Identify which cell holds the provided text, then report its [X, Y] central coordinate. 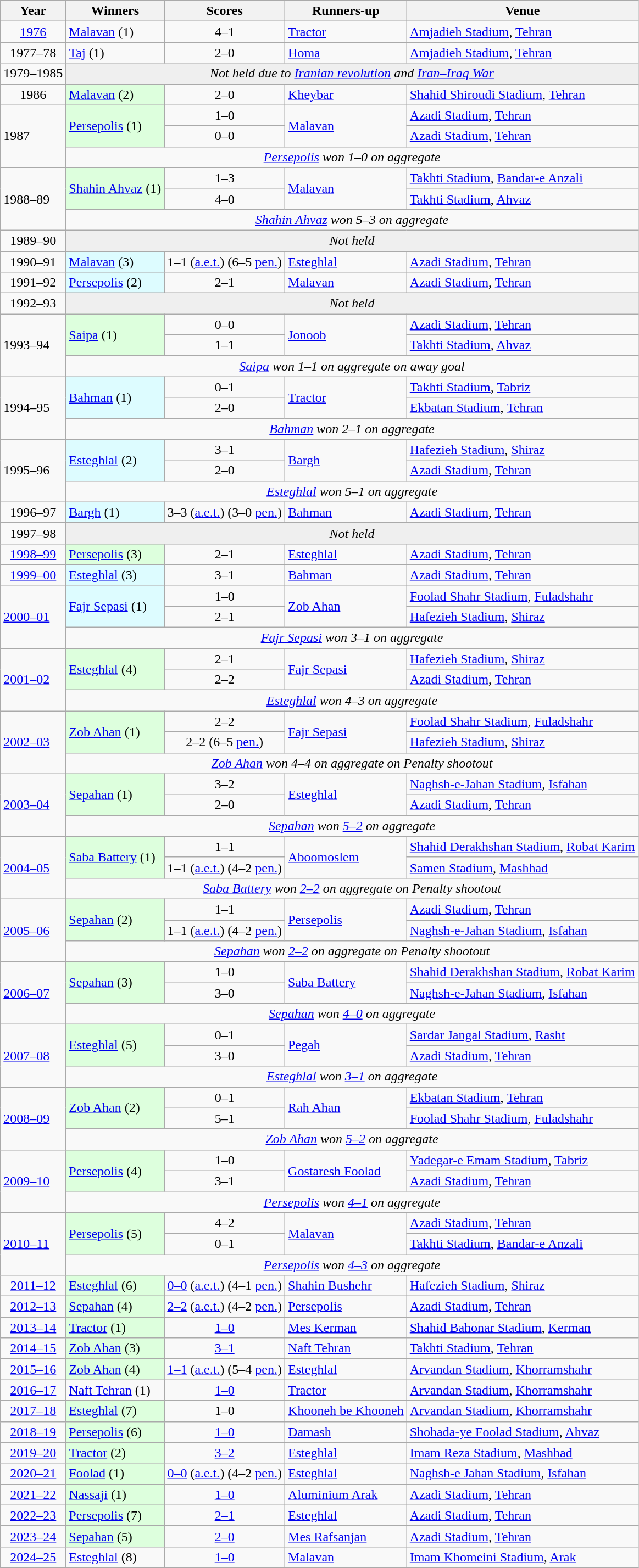
Malavan (1) [115, 32]
4–0 [225, 199]
Shahin Ahvaz (1) [115, 188]
2015–16 [33, 1369]
1995–96 [33, 471]
1976 [33, 32]
5–1 [225, 1118]
Naghsh-e Jahan Stadium, Isfahan [522, 1474]
Aboomoslem [346, 857]
1986 [33, 94]
2013–14 [33, 1328]
Bahman (1) [115, 397]
Esteghlal (3) [115, 575]
Scores [225, 11]
Shahin Ahvaz won 5–3 on aggregate [352, 220]
2003–04 [33, 805]
Khooneh be Khooneh [346, 1411]
Sepahan won 2–2 on aggregate on Penalty shootout [352, 951]
Sepahan won 4–0 on aggregate [352, 1014]
2007–08 [33, 1056]
Mes Rafsanjan [346, 1536]
2014–15 [33, 1348]
Fajr Sepasi (1) [115, 606]
Tractor (1) [115, 1328]
2009–10 [33, 1181]
Naft Tehran (1) [115, 1390]
2022–23 [33, 1515]
Mes Kerman [346, 1328]
4–2 [225, 1223]
1998–99 [33, 554]
1–1 (a.e.t.) (5–4 pen.) [225, 1369]
Jonoob [346, 335]
Taj (1) [115, 53]
1990–91 [33, 262]
Bargh (1) [115, 512]
Not held due to Iranian revolution and Iran–Iraq War [352, 74]
Shohada-ye Foolad Stadium, Ahvaz [522, 1432]
1991–92 [33, 283]
Runners-up [346, 11]
Year [33, 11]
Esteghlal (8) [115, 1557]
Zob Ahan [346, 606]
2016–17 [33, 1390]
Naft Tehran [346, 1348]
0–0 (a.e.t.) (4–2 pen.) [225, 1474]
Zob Ahan (3) [115, 1348]
Shahid Bahonar Stadium, Kerman [522, 1328]
Sepahan (1) [115, 794]
Saba Battery (1) [115, 857]
Persepolis (4) [115, 1171]
Zob Ahan (2) [115, 1108]
Esteghlal won 5–1 on aggregate [352, 491]
Persepolis won 1–0 on aggregate [352, 157]
2018–19 [33, 1432]
1994–95 [33, 408]
1979–1985 [33, 74]
2023–24 [33, 1536]
3–3 (a.e.t.) (3–0 pen.) [225, 512]
Rah Ahan [346, 1108]
1993–94 [33, 345]
Bargh [346, 460]
Persepolis won 4–3 on aggregate [352, 1264]
2021–22 [33, 1494]
2–2 (a.e.t.) (4–2 pen.) [225, 1307]
2019–20 [33, 1453]
Malavan (2) [115, 94]
Tractor (2) [115, 1453]
Sardar Jangal Stadium, Rasht [522, 1035]
Fajr Sepasi won 3–1 on aggregate [352, 638]
Gostaresh Foolad [346, 1171]
1996–97 [33, 512]
1992–93 [33, 304]
Persepolis (2) [115, 283]
Sepahan (2) [115, 920]
Kheybar [346, 94]
Zob Ahan (4) [115, 1369]
Shahin Bushehr [346, 1286]
Winners [115, 11]
Esteghlal (4) [115, 669]
2006–07 [33, 993]
1977–78 [33, 53]
Persepolis (6) [115, 1432]
1988–89 [33, 199]
Esteghlal (2) [115, 460]
2024–25 [33, 1557]
Venue [522, 11]
Sepahan won 5–2 on aggregate [352, 826]
Esteghlal won 3–1 on aggregate [352, 1077]
2000–01 [33, 617]
2017–18 [33, 1411]
Imam Khomeini Stadium, Arak [522, 1557]
Shahid Shiroudi Stadium, Tehran [522, 94]
Sepahan (3) [115, 983]
Homa [346, 53]
Nassaji (1) [115, 1494]
Esteghlal (7) [115, 1411]
Persepolis (1) [115, 126]
Yadegar-e Emam Stadium, Tabriz [522, 1160]
Persepolis (5) [115, 1233]
2008–09 [33, 1118]
Zob Ahan (1) [115, 732]
2010–11 [33, 1244]
Takhti Stadium, Tehran [522, 1348]
Sepahan (4) [115, 1307]
Imam Reza Stadium, Mashhad [522, 1453]
2002–03 [33, 742]
1987 [33, 136]
1–1 (a.e.t.) (6–5 pen.) [225, 262]
Saba Battery [346, 983]
Persepolis (3) [115, 554]
Foolad (1) [115, 1474]
1997–98 [33, 533]
Persepolis (7) [115, 1515]
1999–00 [33, 575]
Sepahan (5) [115, 1536]
Damash [346, 1432]
2005–06 [33, 930]
1–3 [225, 178]
1989–90 [33, 240]
2–2 (6–5 pen.) [225, 742]
Aluminium Arak [346, 1494]
2020–21 [33, 1474]
Takhti Stadium, Tabriz [522, 387]
2012–13 [33, 1307]
Samen Stadium, Mashhad [522, 867]
2001–02 [33, 680]
Esteghlal won 4–3 on aggregate [352, 701]
Saba Battery won 2–2 on aggregate on Penalty shootout [352, 888]
Esteghlal (5) [115, 1045]
Pegah [346, 1045]
4–1 [225, 32]
Zob Ahan won 4–4 on aggregate on Penalty shootout [352, 763]
Saipa (1) [115, 335]
Saipa won 1–1 on aggregate on away goal [352, 366]
Bahman won 2–1 on aggregate [352, 429]
2011–12 [33, 1286]
Malavan (3) [115, 262]
2004–05 [33, 867]
Zob Ahan won 5–2 on aggregate [352, 1139]
0–0 (a.e.t.) (4–1 pen.) [225, 1286]
Esteghlal (6) [115, 1286]
Persepolis won 4–1 on aggregate [352, 1202]
